Scan for the cell matching the given text and deliver its [x, y] coordinate at center. 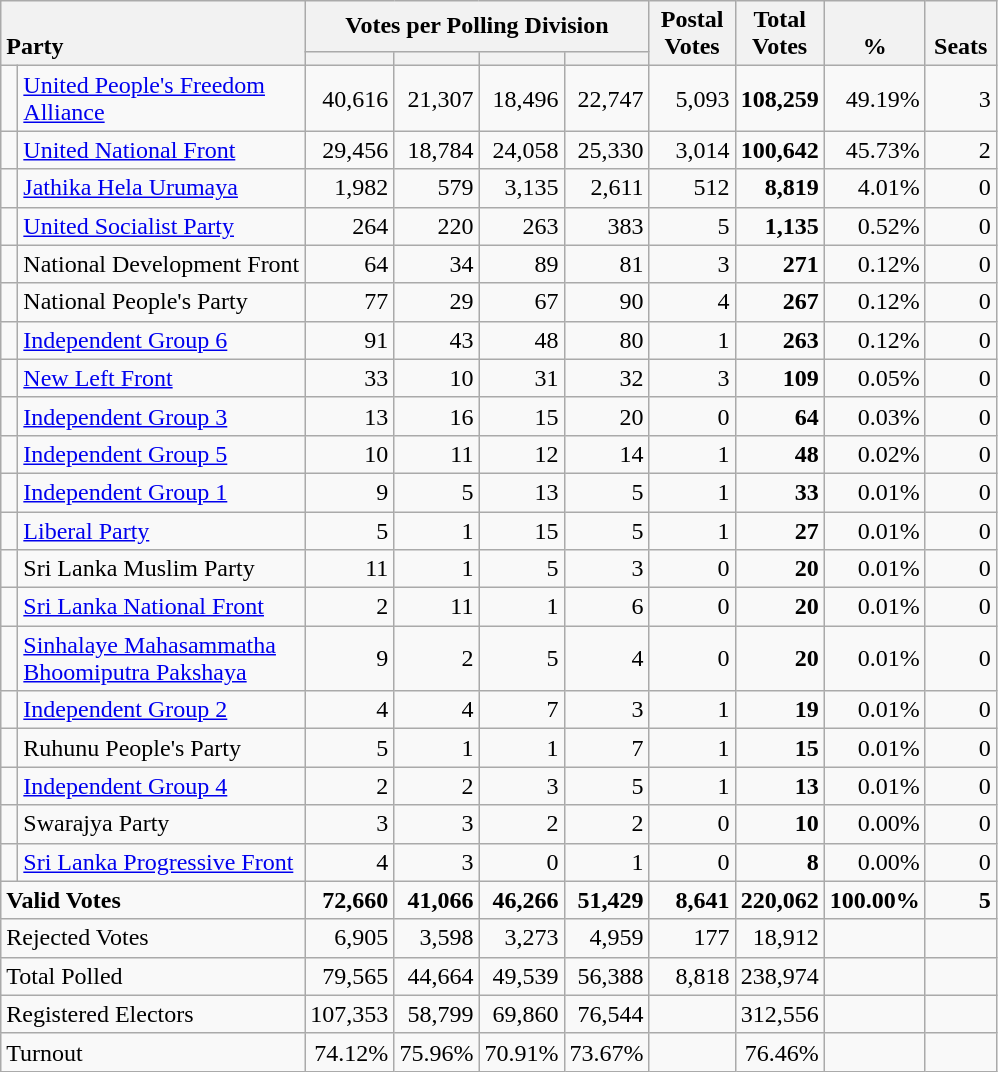
267 [780, 302]
56,388 [606, 976]
21,307 [436, 98]
5,093 [692, 98]
Total Polled [153, 976]
72,660 [350, 900]
% [874, 34]
383 [606, 226]
0.03% [874, 416]
73.67% [606, 1052]
90 [606, 302]
177 [692, 938]
Sri Lanka National Front [162, 607]
220 [436, 226]
67 [522, 302]
58,799 [436, 1014]
579 [436, 188]
1,135 [780, 226]
74.12% [350, 1052]
19 [780, 710]
0.02% [874, 454]
109 [780, 378]
89 [522, 264]
220,062 [780, 900]
Sri Lanka Muslim Party [162, 569]
Rejected Votes [153, 938]
Independent Group 2 [162, 710]
49,539 [522, 976]
14 [606, 454]
United Socialist Party [162, 226]
108,259 [780, 98]
27 [780, 531]
3,135 [522, 188]
United National Front [162, 150]
3,014 [692, 150]
29 [436, 302]
18,784 [436, 150]
Liberal Party [162, 531]
16 [436, 416]
Sri Lanka Progressive Front [162, 862]
8,818 [692, 976]
12 [522, 454]
8,819 [780, 188]
National Development Front [162, 264]
43 [436, 340]
75.96% [436, 1052]
6 [606, 607]
44,664 [436, 976]
77 [350, 302]
46,266 [522, 900]
Swarajya Party [162, 824]
Independent Group 6 [162, 340]
Independent Group 1 [162, 492]
Valid Votes [153, 900]
8,641 [692, 900]
PostalVotes [692, 34]
Independent Group 4 [162, 786]
76.46% [780, 1052]
91 [350, 340]
45.73% [874, 150]
51,429 [606, 900]
Ruhunu People's Party [162, 748]
18,496 [522, 98]
18,912 [780, 938]
4,959 [606, 938]
100.00% [874, 900]
Independent Group 5 [162, 454]
National People's Party [162, 302]
6,905 [350, 938]
Seats [960, 34]
49.19% [874, 98]
1,982 [350, 188]
40,616 [350, 98]
312,556 [780, 1014]
76,544 [606, 1014]
Sinhalaye MahasammathaBhoomiputra Pakshaya [162, 658]
79,565 [350, 976]
2,611 [606, 188]
Registered Electors [153, 1014]
29,456 [350, 150]
69,860 [522, 1014]
Total Votes [780, 34]
8 [780, 862]
41,066 [436, 900]
Jathika Hela Urumaya [162, 188]
100,642 [780, 150]
22,747 [606, 98]
80 [606, 340]
264 [350, 226]
24,058 [522, 150]
31 [522, 378]
3,273 [522, 938]
32 [606, 378]
107,353 [350, 1014]
34 [436, 264]
512 [692, 188]
New Left Front [162, 378]
4.01% [874, 188]
0.52% [874, 226]
25,330 [606, 150]
Party [153, 34]
81 [606, 264]
United People's FreedomAlliance [162, 98]
0.05% [874, 378]
238,974 [780, 976]
70.91% [522, 1052]
Votes per Polling Division [477, 26]
3,598 [436, 938]
Turnout [153, 1052]
271 [780, 264]
Independent Group 3 [162, 416]
